For the text-containing cell, return its midpoint in [X, Y] coordinate format. 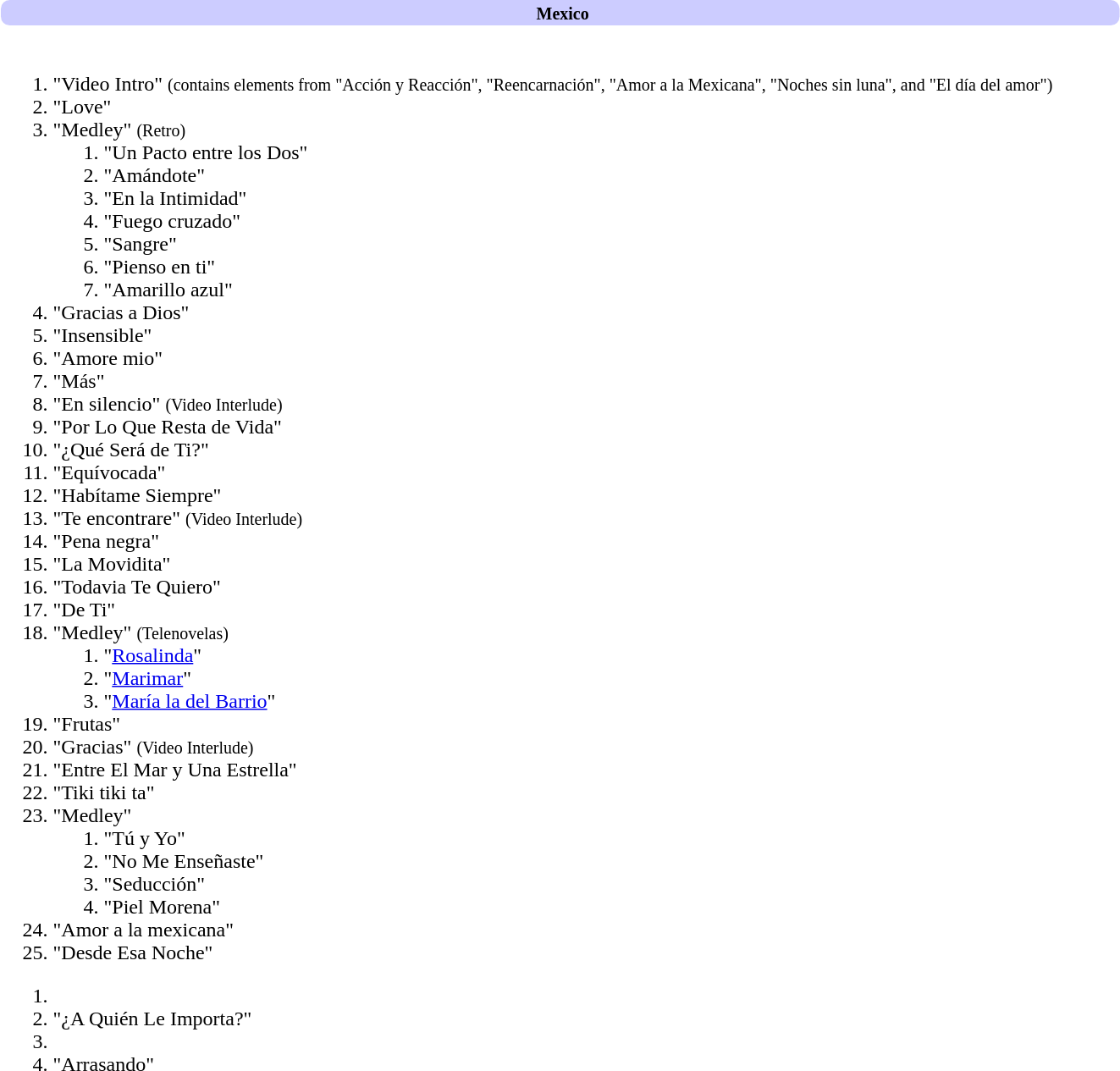
Mexico [560, 13]
